Identify which cell holds the provided text, then report its [x, y] central coordinate. 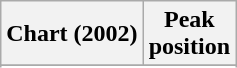
Chart (2002) [72, 34]
Peakposition [189, 34]
